Output the (X, Y) coordinate of the center of the cell containing the given text.  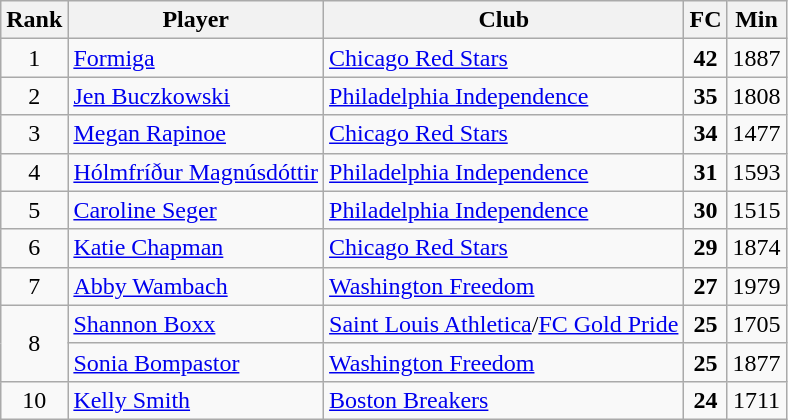
8 (34, 343)
Megan Rapinoe (196, 134)
29 (706, 248)
1887 (756, 58)
FC (706, 20)
27 (706, 286)
7 (34, 286)
Saint Louis Athletica/FC Gold Pride (504, 324)
Club (504, 20)
1515 (756, 210)
Shannon Boxx (196, 324)
Boston Breakers (504, 400)
34 (706, 134)
Hólmfríður Magnúsdóttir (196, 172)
Jen Buczkowski (196, 96)
Caroline Seger (196, 210)
1877 (756, 362)
2 (34, 96)
3 (34, 134)
1874 (756, 248)
Formiga (196, 58)
Katie Chapman (196, 248)
10 (34, 400)
Abby Wambach (196, 286)
4 (34, 172)
1 (34, 58)
42 (706, 58)
1705 (756, 324)
Rank (34, 20)
35 (706, 96)
1711 (756, 400)
1979 (756, 286)
1477 (756, 134)
6 (34, 248)
Player (196, 20)
1808 (756, 96)
31 (706, 172)
Sonia Bompastor (196, 362)
1593 (756, 172)
24 (706, 400)
Min (756, 20)
5 (34, 210)
Kelly Smith (196, 400)
30 (706, 210)
